Search for the cell housing the specified text and yield its [X, Y] center coordinate. 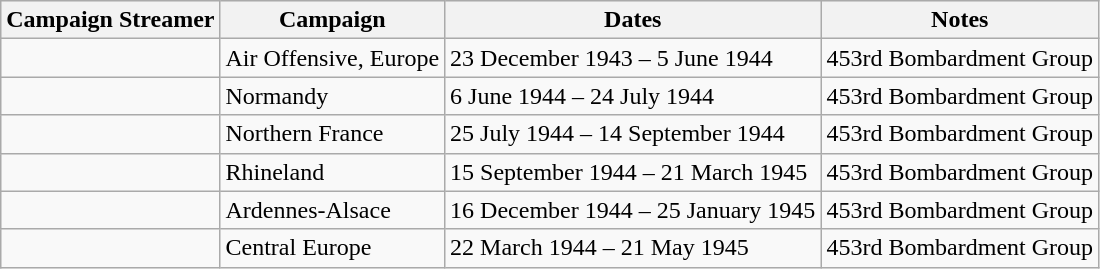
Campaign [332, 20]
Dates [633, 20]
25 July 1944 – 14 September 1944 [633, 134]
6 June 1944 – 24 July 1944 [633, 96]
Air Offensive, Europe [332, 58]
Campaign Streamer [110, 20]
Northern France [332, 134]
Ardennes-Alsace [332, 210]
16 December 1944 – 25 January 1945 [633, 210]
23 December 1943 – 5 June 1944 [633, 58]
Central Europe [332, 248]
Notes [960, 20]
Normandy [332, 96]
15 September 1944 – 21 March 1945 [633, 172]
Rhineland [332, 172]
22 March 1944 – 21 May 1945 [633, 248]
